Locate the cell with the specified text and output its (x, y) center coordinate. 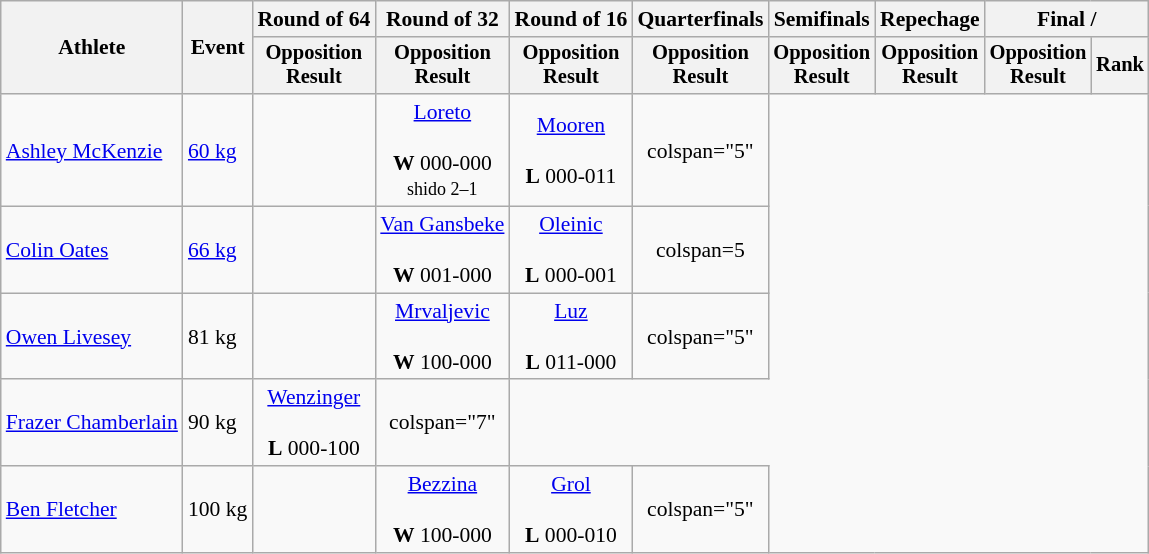
Ashley McKenzie (92, 150)
Round of 32 (442, 19)
81 kg (218, 336)
Wenzinger L 000-100 (314, 424)
Owen Livesey (92, 336)
Repechage (930, 19)
90 kg (218, 424)
Loreto W 000-000 shido 2–1 (442, 150)
Round of 64 (314, 19)
Van Gansbeke W 001-000 (442, 250)
Final / (1067, 19)
Luz L 011-000 (570, 336)
Mrvaljevic W 100-000 (442, 336)
Athlete (92, 48)
Frazer Chamberlain (92, 424)
colspan=5 (700, 250)
Round of 16 (570, 19)
Rank (1120, 66)
Semifinals (822, 19)
Grol L 000-010 (570, 510)
Bezzina W 100-000 (442, 510)
Ben Fletcher (92, 510)
Event (218, 48)
Colin Oates (92, 250)
60 kg (218, 150)
100 kg (218, 510)
66 kg (218, 250)
Quarterfinals (700, 19)
Oleinic L 000-001 (570, 250)
colspan="7" (442, 424)
Mooren L 000-011 (570, 150)
